For the text-containing cell, return its midpoint in [X, Y] coordinate format. 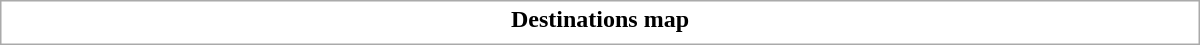
Destinations map [600, 19]
